Capture the cell that displays the provided text and extract its [x, y] central coordinate. 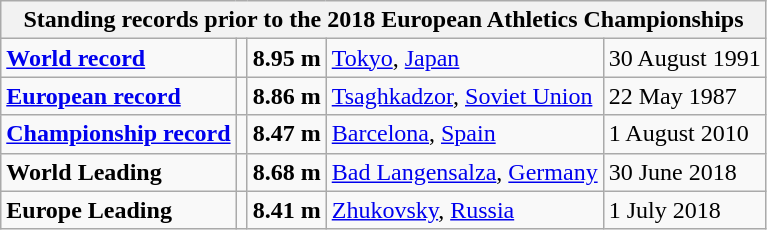
30 June 2018 [684, 172]
Zhukovsky, Russia [464, 210]
1 July 2018 [684, 210]
30 August 1991 [684, 58]
Tokyo, Japan [464, 58]
Championship record [118, 134]
8.41 m [286, 210]
Bad Langensalza, Germany [464, 172]
European record [118, 96]
8.95 m [286, 58]
World Leading [118, 172]
8.86 m [286, 96]
Tsaghkadzor, Soviet Union [464, 96]
Barcelona, Spain [464, 134]
8.47 m [286, 134]
Standing records prior to the 2018 European Athletics Championships [384, 20]
World record [118, 58]
8.68 m [286, 172]
22 May 1987 [684, 96]
1 August 2010 [684, 134]
Europe Leading [118, 210]
